Return (X, Y) of the center of cell containing provided text 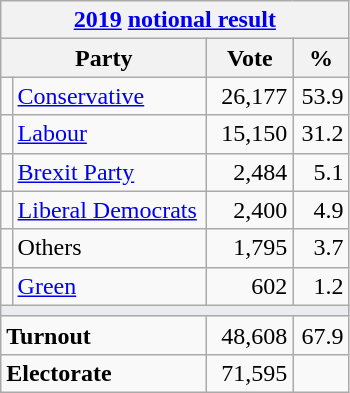
1,795 (250, 248)
26,177 (250, 96)
48,608 (250, 335)
% (321, 58)
Conservative (110, 96)
Party (104, 58)
5.1 (321, 172)
71,595 (250, 373)
2,400 (250, 210)
Electorate (104, 373)
2,484 (250, 172)
Liberal Democrats (110, 210)
1.2 (321, 286)
Green (110, 286)
Vote (250, 58)
53.9 (321, 96)
4.9 (321, 210)
Brexit Party (110, 172)
31.2 (321, 134)
Turnout (104, 335)
Others (110, 248)
15,150 (250, 134)
Labour (110, 134)
2019 notional result (175, 20)
3.7 (321, 248)
67.9 (321, 335)
602 (250, 286)
